Provide the [X, Y] coordinate of the cell's center where the given text is located.  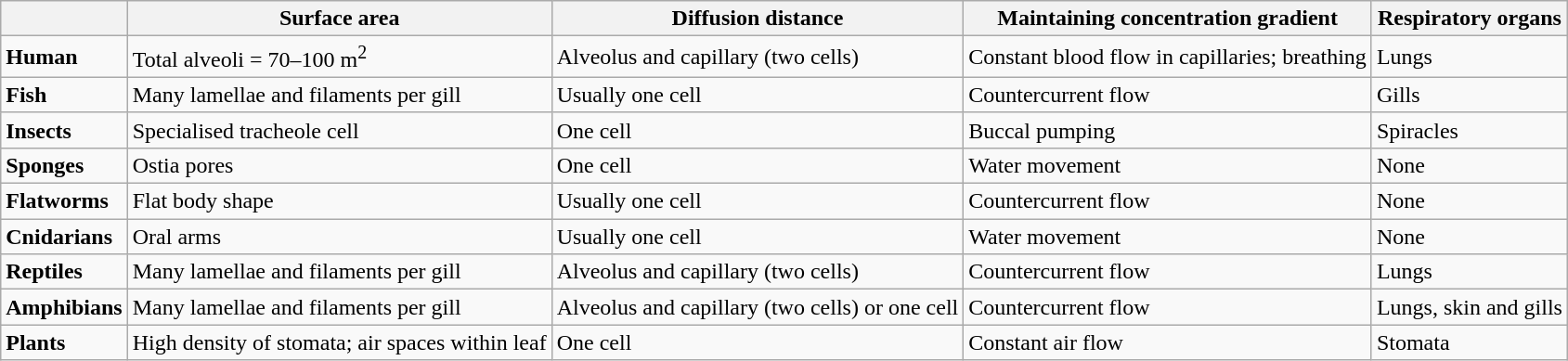
Stomata [1469, 342]
Insects [64, 130]
Spiracles [1469, 130]
Flat body shape [340, 201]
Lungs, skin and gills [1469, 307]
Sponges [64, 165]
Plants [64, 342]
Diffusion distance [758, 19]
Gills [1469, 95]
Buccal pumping [1168, 130]
Amphibians [64, 307]
Maintaining concentration gradient [1168, 19]
Fish [64, 95]
Constant air flow [1168, 342]
Oral arms [340, 237]
Specialised tracheole cell [340, 130]
High density of stomata; air spaces within leaf [340, 342]
Cnidarians [64, 237]
Human [64, 58]
Surface area [340, 19]
Ostia pores [340, 165]
Reptiles [64, 272]
Respiratory organs [1469, 19]
Alveolus and capillary (two cells) or one cell [758, 307]
Total alveoli = 70–100 m2 [340, 58]
Flatworms [64, 201]
Constant blood flow in capillaries; breathing [1168, 58]
